Output the [X, Y] coordinate of the center of the cell containing the given text.  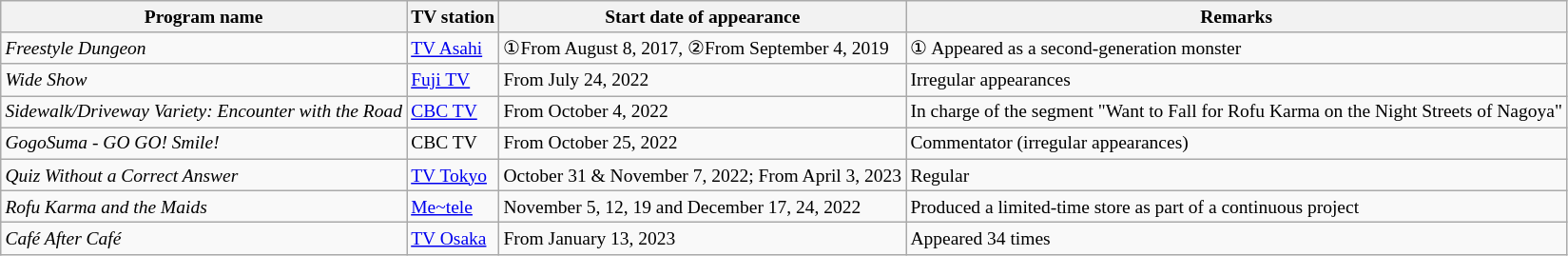
November 5, 12, 19 and December 17, 24, 2022 [703, 206]
①From August 8, 2017, ②From September 4, 2019 [703, 48]
Program name [203, 17]
① Appeared as a second-generation monster [1236, 48]
From January 13, 2023 [703, 238]
From October 4, 2022 [703, 112]
Irregular appearances [1236, 80]
In charge of the segment "Want to Fall for Rofu Karma on the Night Streets of Nagoya" [1236, 112]
Wide Show [203, 80]
TV Tokyo [453, 175]
Commentator (irregular appearances) [1236, 143]
Freestyle Dungeon [203, 48]
Quiz Without a Correct Answer [203, 175]
Rofu Karma and the Maids [203, 206]
Café After Café [203, 238]
Me~tele [453, 206]
Remarks [1236, 17]
Start date of appearance [703, 17]
Appeared 34 times [1236, 238]
Regular [1236, 175]
From July 24, 2022 [703, 80]
October 31 & November 7, 2022; From April 3, 2023 [703, 175]
TV Asahi [453, 48]
From October 25, 2022 [703, 143]
Sidewalk/Driveway Variety: Encounter with the Road [203, 112]
Fuji TV [453, 80]
Produced a limited-time store as part of a continuous project [1236, 206]
TV Osaka [453, 238]
GogoSuma - GO GO! Smile! [203, 143]
TV station [453, 17]
